Pinpoint the cell where the given text exists, returning its [x, y] midpoint coordinate. 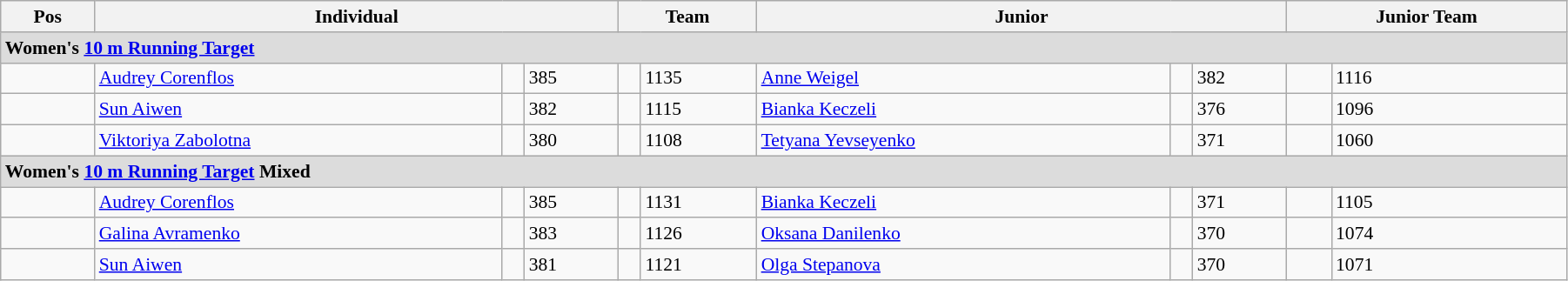
1105 [1449, 203]
Galina Avramenko [298, 234]
Women's 10 m Running Target Mixed [784, 171]
1126 [698, 234]
1131 [698, 203]
1121 [698, 264]
Oksana Danilenko [964, 234]
1074 [1449, 234]
380 [572, 141]
1096 [1449, 110]
Pos [48, 17]
Women's 10 m Running Target [784, 48]
Olga Stepanova [964, 264]
Viktoriya Zabolotna [298, 141]
Tetyana Yevseyenko [964, 141]
Team [687, 17]
1116 [1449, 78]
376 [1240, 110]
383 [572, 234]
1071 [1449, 264]
Individual [357, 17]
Anne Weigel [964, 78]
1115 [698, 110]
1135 [698, 78]
1060 [1449, 141]
381 [572, 264]
Junior [1022, 17]
1108 [698, 141]
Junior Team [1427, 17]
